Scan for the cell matching the given text and deliver its [X, Y] coordinate at center. 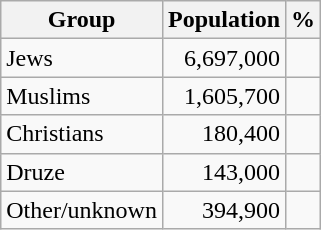
Other/unknown [82, 210]
Population [224, 20]
Jews [82, 58]
Group [82, 20]
394,900 [224, 210]
180,400 [224, 134]
1,605,700 [224, 96]
% [304, 20]
6,697,000 [224, 58]
Christians [82, 134]
Muslims [82, 96]
143,000 [224, 172]
Druze [82, 172]
